Search for the cell housing the specified text and yield its (X, Y) center coordinate. 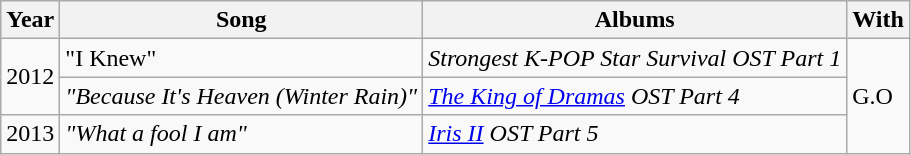
2012 (30, 77)
The King of Dramas OST Part 4 (635, 96)
"What a fool I am" (242, 134)
Albums (635, 20)
G.O (878, 96)
"Because It's Heaven (Winter Rain)" (242, 96)
Song (242, 20)
"I Knew" (242, 58)
2013 (30, 134)
Iris II OST Part 5 (635, 134)
With (878, 20)
Year (30, 20)
Strongest K-POP Star Survival OST Part 1 (635, 58)
